Scan for the cell matching the given text and deliver its (x, y) coordinate at center. 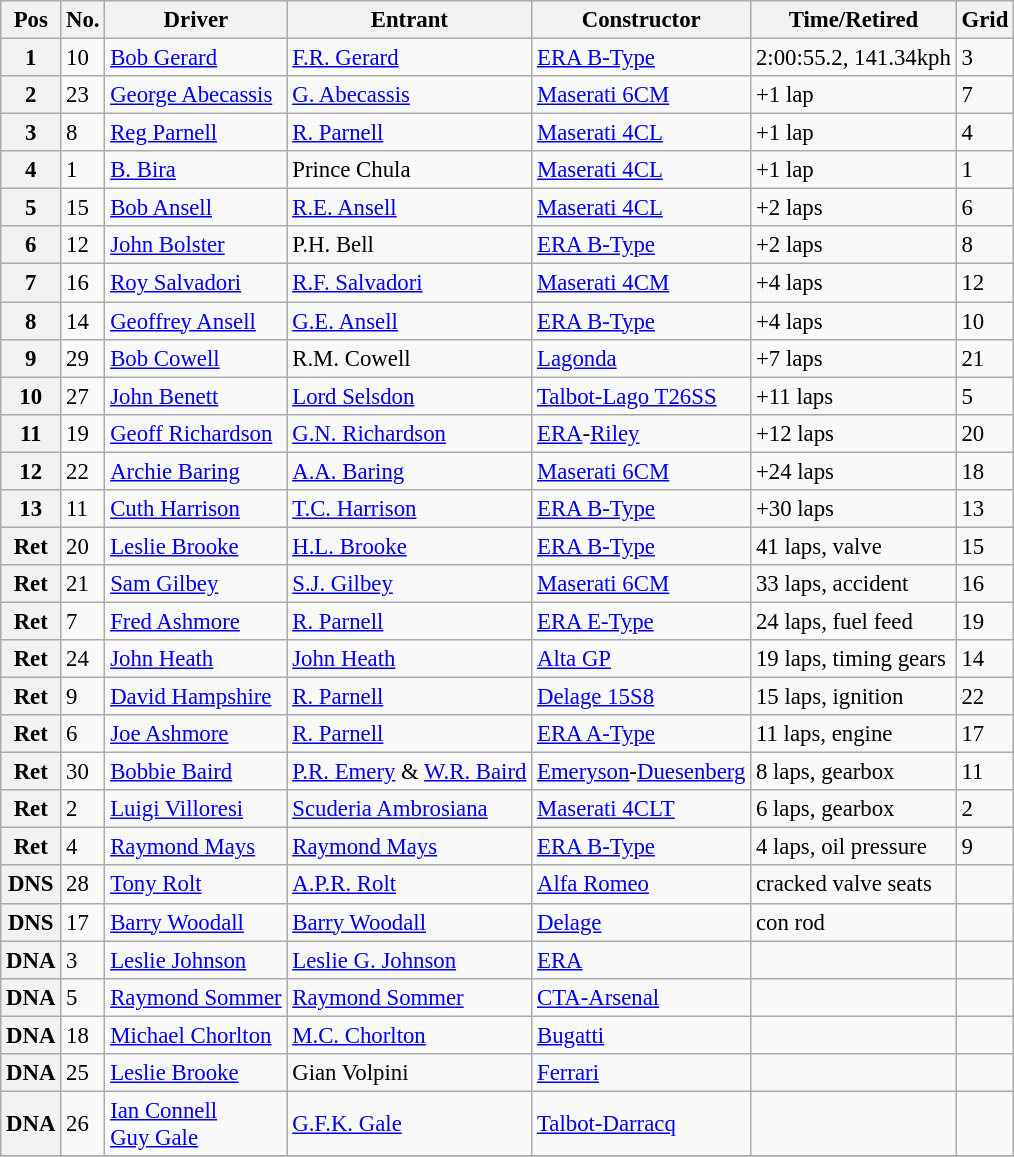
27 (83, 396)
G.N. Richardson (410, 433)
Ferrari (642, 1073)
G.F.K. Gale (410, 1124)
M.C. Chorlton (410, 1035)
19 laps, timing gears (854, 659)
24 laps, fuel feed (854, 621)
Time/Retired (854, 20)
Ian ConnellGuy Gale (196, 1124)
25 (83, 1073)
11 laps, engine (854, 734)
Tony Rolt (196, 885)
Leslie G. Johnson (410, 960)
R.M. Cowell (410, 358)
John Benett (196, 396)
Constructor (642, 20)
Luigi Villoresi (196, 809)
Talbot-Lago T26SS (642, 396)
Delage 15S8 (642, 697)
A.P.R. Rolt (410, 885)
Grid (984, 20)
Bobbie Baird (196, 772)
G. Abecassis (410, 95)
David Hampshire (196, 697)
Reg Parnell (196, 133)
23 (83, 95)
Fred Ashmore (196, 621)
28 (83, 885)
ERA (642, 960)
Alta GP (642, 659)
Cuth Harrison (196, 509)
Scuderia Ambrosiana (410, 809)
26 (83, 1124)
Gian Volpini (410, 1073)
No. (83, 20)
Prince Chula (410, 170)
P.R. Emery & W.R. Baird (410, 772)
F.R. Gerard (410, 58)
Lord Selsdon (410, 396)
Joe Ashmore (196, 734)
ERA A-Type (642, 734)
+30 laps (854, 509)
Bob Ansell (196, 208)
George Abecassis (196, 95)
41 laps, valve (854, 546)
Delage (642, 922)
Maserati 4CM (642, 283)
Bob Cowell (196, 358)
24 (83, 659)
6 laps, gearbox (854, 809)
33 laps, accident (854, 584)
Entrant (410, 20)
R.E. Ansell (410, 208)
H.L. Brooke (410, 546)
8 laps, gearbox (854, 772)
Bugatti (642, 1035)
Lagonda (642, 358)
Maserati 4CLT (642, 809)
G.E. Ansell (410, 321)
ERA E-Type (642, 621)
Emeryson-Duesenberg (642, 772)
Talbot-Darracq (642, 1124)
B. Bira (196, 170)
30 (83, 772)
15 laps, ignition (854, 697)
Geoffrey Ansell (196, 321)
Bob Gerard (196, 58)
R.F. Salvadori (410, 283)
Pos (31, 20)
ERA-Riley (642, 433)
Alfa Romeo (642, 885)
29 (83, 358)
T.C. Harrison (410, 509)
+24 laps (854, 471)
Geoff Richardson (196, 433)
2:00:55.2, 141.34kph (854, 58)
A.A. Baring (410, 471)
+12 laps (854, 433)
CTA-Arsenal (642, 997)
Driver (196, 20)
con rod (854, 922)
Archie Baring (196, 471)
+7 laps (854, 358)
John Bolster (196, 245)
4 laps, oil pressure (854, 847)
Sam Gilbey (196, 584)
+11 laps (854, 396)
Leslie Johnson (196, 960)
Roy Salvadori (196, 283)
Michael Chorlton (196, 1035)
S.J. Gilbey (410, 584)
cracked valve seats (854, 885)
P.H. Bell (410, 245)
